Output the [x, y] coordinate of the center of the cell containing the given text.  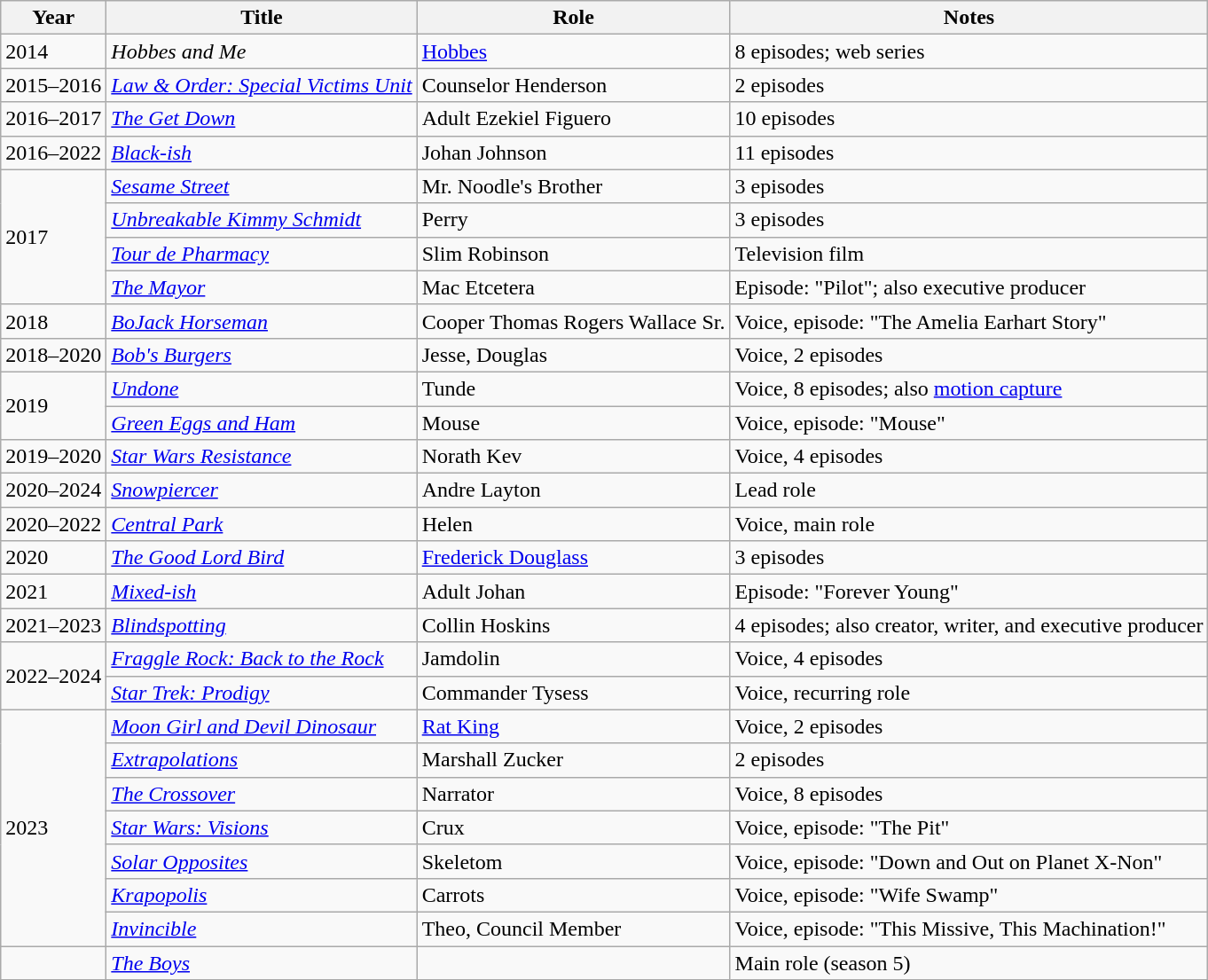
The Boys [262, 962]
Crux [573, 827]
Skeletom [573, 861]
Commander Tysess [573, 693]
Hobbes [573, 51]
Narrator [573, 794]
Voice, episode: "Down and Out on Planet X-Non" [969, 861]
Mouse [573, 423]
Perry [573, 220]
2017 [53, 237]
2020–2024 [53, 490]
2014 [53, 51]
Black-ish [262, 153]
10 episodes [969, 119]
Mr. Noodle's Brother [573, 186]
Episode: "Forever Young" [969, 592]
Andre Layton [573, 490]
Sesame Street [262, 186]
Title [262, 18]
Law & Order: Special Victims Unit [262, 85]
2018 [53, 321]
Jesse, Douglas [573, 355]
Voice, episode: "Wife Swamp" [969, 895]
Star Wars: Visions [262, 827]
Extrapolations [262, 760]
Johan Johnson [573, 153]
Central Park [262, 524]
2016–2017 [53, 119]
Marshall Zucker [573, 760]
Role [573, 18]
Star Trek: Prodigy [262, 693]
The Good Lord Bird [262, 558]
2022–2024 [53, 676]
Jamdolin [573, 659]
Notes [969, 18]
Main role (season 5) [969, 962]
4 episodes; also creator, writer, and executive producer [969, 625]
2019 [53, 405]
Voice, 8 episodes [969, 794]
2018–2020 [53, 355]
Krapopolis [262, 895]
Slim Robinson [573, 254]
Rat King [573, 726]
Helen [573, 524]
Blindspotting [262, 625]
Voice, episode: "The Amelia Earhart Story" [969, 321]
11 episodes [969, 153]
Year [53, 18]
Voice, episode: "Mouse" [969, 423]
Episode: "Pilot"; also executive producer [969, 287]
BoJack Horseman [262, 321]
The Mayor [262, 287]
Carrots [573, 895]
2021 [53, 592]
The Get Down [262, 119]
Adult Johan [573, 592]
Bob's Burgers [262, 355]
8 episodes; web series [969, 51]
Theo, Council Member [573, 929]
Green Eggs and Ham [262, 423]
Star Wars Resistance [262, 457]
Voice, recurring role [969, 693]
Mac Etcetera [573, 287]
Solar Opposites [262, 861]
2015–2016 [53, 85]
Voice, 8 episodes; also motion capture [969, 388]
Cooper Thomas Rogers Wallace Sr. [573, 321]
Fraggle Rock: Back to the Rock [262, 659]
Voice, episode: "This Missive, This Machination!" [969, 929]
2019–2020 [53, 457]
Moon Girl and Devil Dinosaur [262, 726]
2020 [53, 558]
2021–2023 [53, 625]
Voice, main role [969, 524]
Tunde [573, 388]
2023 [53, 827]
Television film [969, 254]
Snowpiercer [262, 490]
Collin Hoskins [573, 625]
Frederick Douglass [573, 558]
2016–2022 [53, 153]
Invincible [262, 929]
2020–2022 [53, 524]
Counselor Henderson [573, 85]
Mixed-ish [262, 592]
Lead role [969, 490]
Voice, episode: "The Pit" [969, 827]
Undone [262, 388]
Norath Kev [573, 457]
Tour de Pharmacy [262, 254]
The Crossover [262, 794]
Hobbes and Me [262, 51]
Unbreakable Kimmy Schmidt [262, 220]
Adult Ezekiel Figuero [573, 119]
